Return the (X, Y) coordinate for the center point of the cell that contains the specified text.  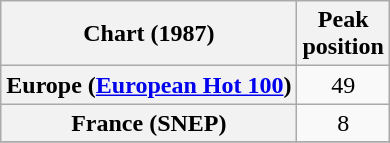
49 (343, 85)
France (SNEP) (149, 123)
Chart (1987) (149, 34)
Peakposition (343, 34)
Europe (European Hot 100) (149, 85)
8 (343, 123)
